Scan for the cell matching the given text and deliver its [x, y] coordinate at center. 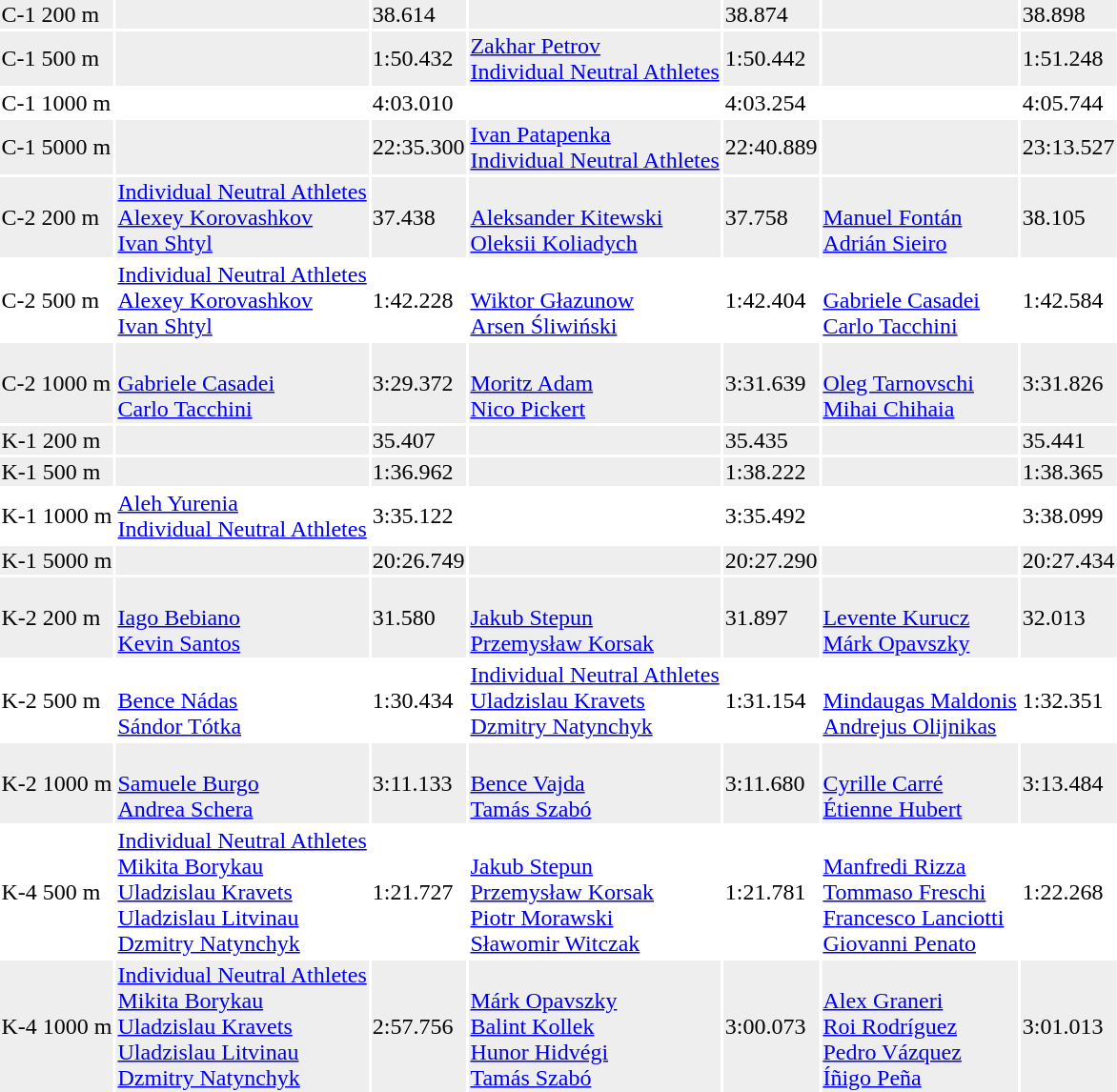
1:21.727 [418, 892]
Aleh Yurenia Individual Neutral Athletes [242, 516]
1:42.584 [1068, 300]
35.407 [418, 440]
38.614 [418, 14]
3:38.099 [1068, 516]
Individual Neutral AthletesUladzislau KravetsDzmitry Natynchyk [595, 700]
4:05.744 [1068, 103]
K-4 1000 m [57, 1026]
4:03.254 [771, 103]
K-2 200 m [57, 617]
1:22.268 [1068, 892]
1:31.154 [771, 700]
Alex GraneriRoi RodríguezPedro VázquezÍñigo Peña [920, 1026]
37.758 [771, 217]
3:13.484 [1068, 783]
Jakub StepunPrzemysław Korsak [595, 617]
3:11.680 [771, 783]
K-4 500 m [57, 892]
1:21.781 [771, 892]
20:26.749 [418, 560]
35.435 [771, 440]
C-2 200 m [57, 217]
38.898 [1068, 14]
3:35.122 [418, 516]
1:42.404 [771, 300]
1:42.228 [418, 300]
K-1 5000 m [57, 560]
K-1 500 m [57, 472]
38.105 [1068, 217]
1:51.248 [1068, 59]
32.013 [1068, 617]
4:03.010 [418, 103]
Zakhar Petrov Individual Neutral Athletes [595, 59]
Mindaugas MaldonisAndrejus Olijnikas [920, 700]
3:11.133 [418, 783]
Jakub StepunPrzemysław KorsakPiotr MorawskiSławomir Witczak [595, 892]
Moritz AdamNico Pickert [595, 383]
3:31.826 [1068, 383]
Bence VajdaTamás Szabó [595, 783]
C-1 5000 m [57, 147]
C-1 200 m [57, 14]
3:35.492 [771, 516]
Aleksander KitewskiOleksii Koliadych [595, 217]
Samuele BurgoAndrea Schera [242, 783]
3:01.013 [1068, 1026]
K-2 1000 m [57, 783]
23:13.527 [1068, 147]
22:40.889 [771, 147]
K-1 200 m [57, 440]
22:35.300 [418, 147]
C-2 1000 m [57, 383]
C-1 500 m [57, 59]
1:36.962 [418, 472]
3:29.372 [418, 383]
K-1 1000 m [57, 516]
Iago BebianoKevin Santos [242, 617]
Manfredi RizzaTommaso FreschiFrancesco LanciottiGiovanni Penato [920, 892]
3:00.073 [771, 1026]
31.897 [771, 617]
Bence NádasSándor Tótka [242, 700]
1:38.365 [1068, 472]
35.441 [1068, 440]
C-1 1000 m [57, 103]
Cyrille CarréÉtienne Hubert [920, 783]
38.874 [771, 14]
1:50.442 [771, 59]
3:31.639 [771, 383]
1:38.222 [771, 472]
Oleg TarnovschiMihai Chihaia [920, 383]
20:27.434 [1068, 560]
Márk OpavszkyBalint KollekHunor HidvégiTamás Szabó [595, 1026]
Manuel FontánAdrián Sieiro [920, 217]
20:27.290 [771, 560]
37.438 [418, 217]
C-2 500 m [57, 300]
2:57.756 [418, 1026]
K-2 500 m [57, 700]
31.580 [418, 617]
Levente KuruczMárk Opavszky [920, 617]
Ivan Patapenka Individual Neutral Athletes [595, 147]
Wiktor GłazunowArsen Śliwiński [595, 300]
1:30.434 [418, 700]
1:32.351 [1068, 700]
1:50.432 [418, 59]
